Extract the [X, Y] coordinate from the center of the cell holding the provided text.  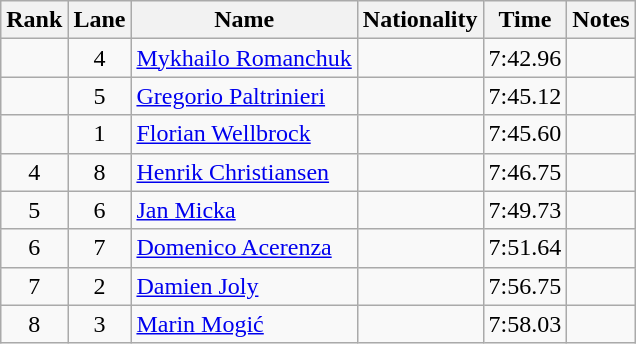
7:45.12 [525, 96]
7:51.64 [525, 248]
Marin Mogić [244, 324]
Mykhailo Romanchuk [244, 58]
Damien Joly [244, 286]
7:42.96 [525, 58]
Gregorio Paltrinieri [244, 96]
Rank [34, 20]
Domenico Acerenza [244, 248]
7:58.03 [525, 324]
7:45.60 [525, 134]
7:56.75 [525, 286]
7:49.73 [525, 210]
Henrik Christiansen [244, 172]
Florian Wellbrock [244, 134]
Notes [601, 20]
Jan Micka [244, 210]
7:46.75 [525, 172]
2 [100, 286]
1 [100, 134]
Lane [100, 20]
Nationality [420, 20]
Name [244, 20]
Time [525, 20]
3 [100, 324]
